Locate the cell with the specified text and output its (x, y) center coordinate. 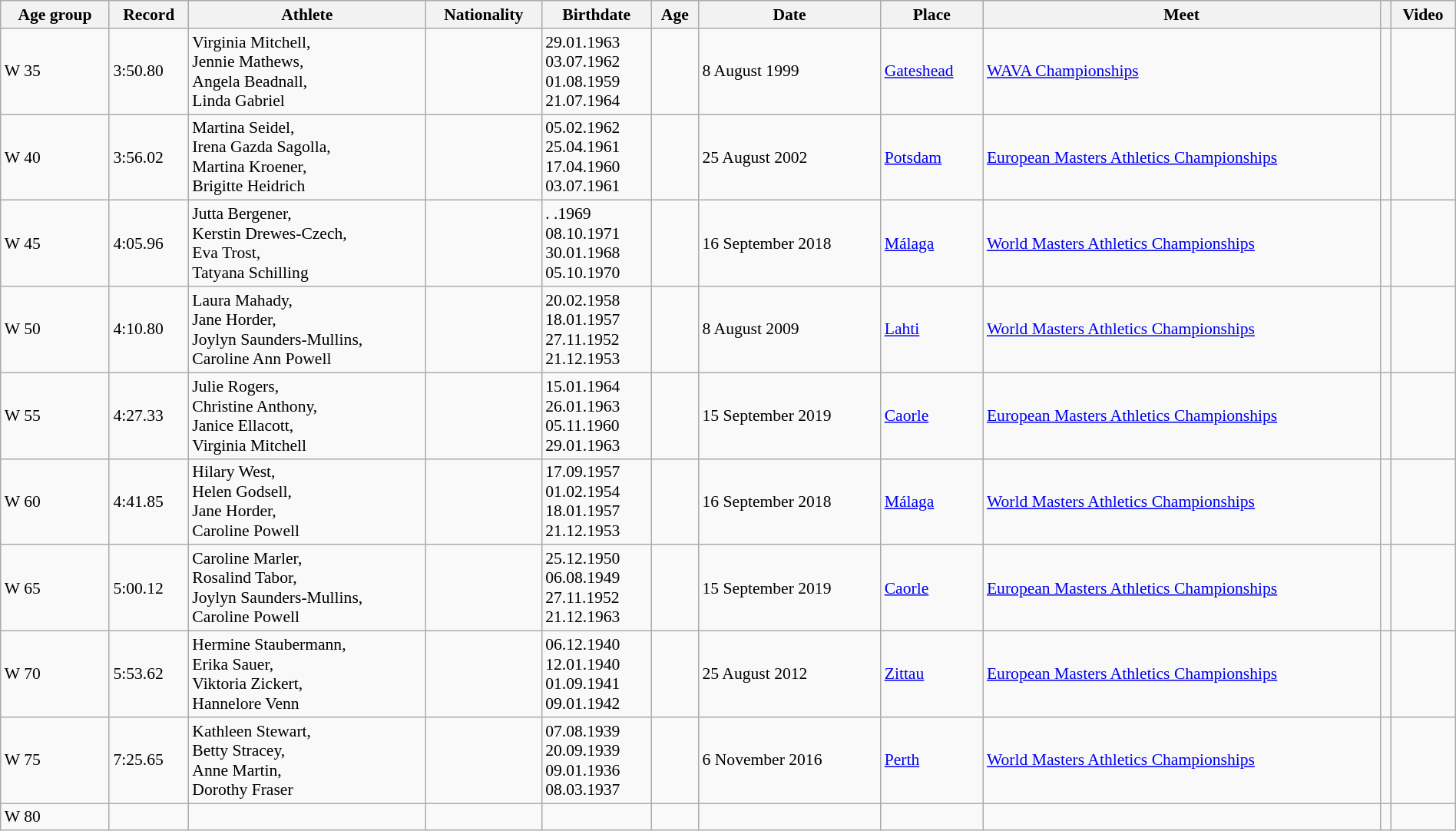
Lahti (932, 329)
Athlete (307, 15)
25 August 2012 (789, 674)
Laura Mahady,Jane Horder,Joylyn Saunders-Mullins,Caroline Ann Powell (307, 329)
Age group (55, 15)
Date (789, 15)
Zittau (932, 674)
Hermine Staubermann,Erika Sauer,Viktoria Zickert,Hannelore Venn (307, 674)
W 60 (55, 502)
W 50 (55, 329)
5:53.62 (149, 674)
4:05.96 (149, 243)
15.01.196426.01.196305.11.196029.01.1963 (596, 415)
07.08.193920.09.193909.01.193608.03.1937 (596, 760)
29.01.196303.07.196201.08.195921.07.1964 (596, 71)
W 65 (55, 588)
8 August 1999 (789, 71)
Nationality (484, 15)
8 August 2009 (789, 329)
Potsdam (932, 157)
W 75 (55, 760)
25.12.195006.08.194927.11.195221.12.1963 (596, 588)
W 35 (55, 71)
. .196908.10.197130.01.196805.10.1970 (596, 243)
4:41.85 (149, 502)
Perth (932, 760)
3:50.80 (149, 71)
05.02.196225.04.196117.04.196003.07.1961 (596, 157)
25 August 2002 (789, 157)
Virginia Mitchell,Jennie Mathews,Angela Beadnall,Linda Gabriel (307, 71)
7:25.65 (149, 760)
Hilary West,Helen Godsell,Jane Horder,Caroline Powell (307, 502)
Place (932, 15)
3:56.02 (149, 157)
W 80 (55, 817)
Julie Rogers,Christine Anthony,Janice Ellacott,Virginia Mitchell (307, 415)
Record (149, 15)
Gateshead (932, 71)
5:00.12 (149, 588)
Birthdate (596, 15)
06.12.194012.01.194001.09.194109.01.1942 (596, 674)
W 70 (55, 674)
Kathleen Stewart,Betty Stracey,Anne Martin,Dorothy Fraser (307, 760)
W 55 (55, 415)
Video (1423, 15)
W 45 (55, 243)
Caroline Marler,Rosalind Tabor,Joylyn Saunders-Mullins,Caroline Powell (307, 588)
Age (674, 15)
4:27.33 (149, 415)
6 November 2016 (789, 760)
W 40 (55, 157)
Jutta Bergener,Kerstin Drewes-Czech,Eva Trost,Tatyana Schilling (307, 243)
4:10.80 (149, 329)
17.09.195701.02.195418.01.195721.12.1953 (596, 502)
Martina Seidel,Irena Gazda Sagolla,Martina Kroener,Brigitte Heidrich (307, 157)
WAVA Championships (1181, 71)
20.02.195818.01.195727.11.195221.12.1953 (596, 329)
Meet (1181, 15)
